Scan for the cell matching the given text and deliver its (X, Y) coordinate at center. 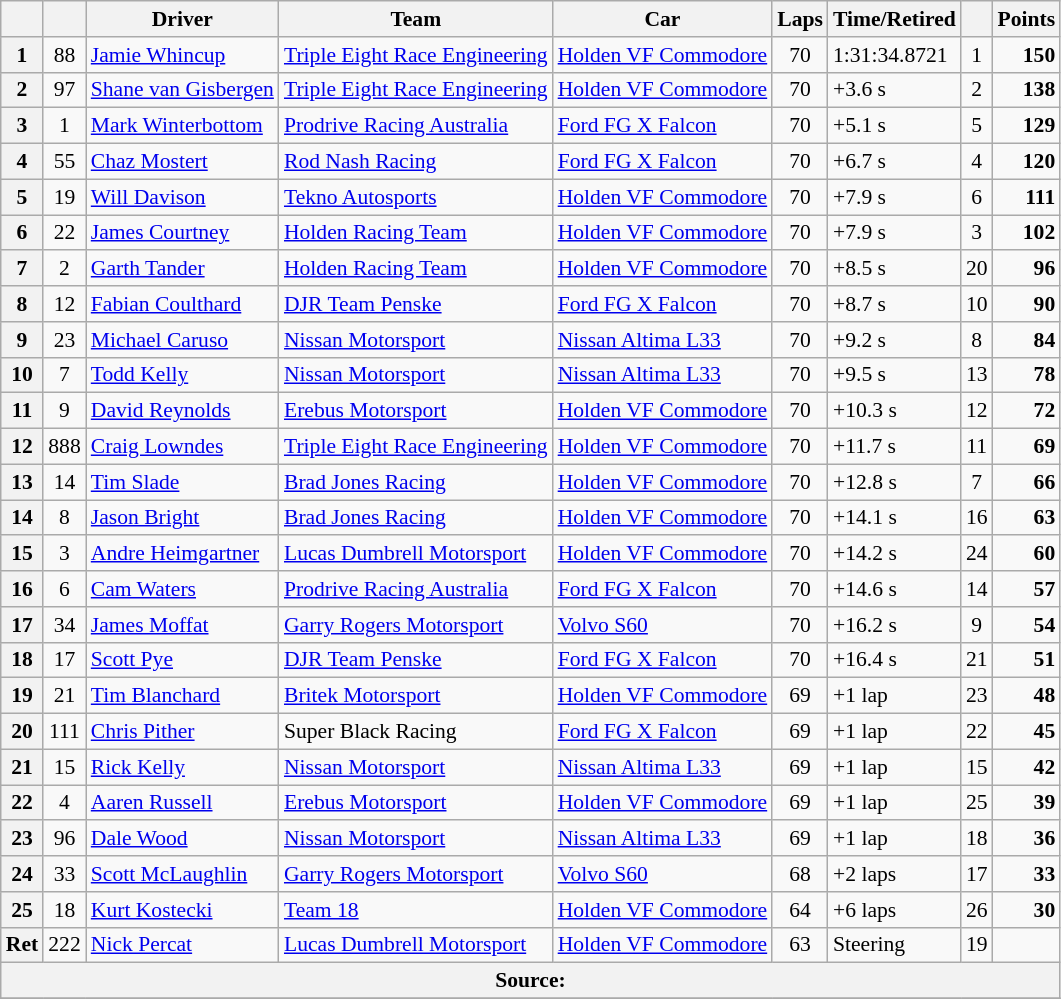
Mark Winterbottom (182, 126)
+3.6 s (894, 90)
Steering (894, 945)
+10.3 s (894, 411)
Todd Kelly (182, 375)
84 (1027, 340)
+6.7 s (894, 162)
Car (663, 19)
36 (1027, 839)
88 (64, 55)
Source: (530, 981)
1:31:34.8721 (894, 55)
James Courtney (182, 233)
+5.1 s (894, 126)
Team 18 (416, 910)
Dale Wood (182, 839)
Aaren Russell (182, 803)
97 (64, 90)
Cam Waters (182, 589)
Shane van Gisbergen (182, 90)
54 (1027, 625)
Fabian Coulthard (182, 304)
64 (800, 910)
Laps (800, 19)
Team (416, 19)
Garth Tander (182, 269)
+8.5 s (894, 269)
26 (977, 910)
Super Black Racing (416, 732)
+6 laps (894, 910)
Time/Retired (894, 19)
Michael Caruso (182, 340)
+12.8 s (894, 482)
42 (1027, 767)
Nick Percat (182, 945)
72 (1027, 411)
+14.2 s (894, 554)
Tekno Autosports (416, 197)
Will Davison (182, 197)
68 (800, 874)
34 (64, 625)
Tim Blanchard (182, 696)
129 (1027, 126)
90 (1027, 304)
60 (1027, 554)
48 (1027, 696)
66 (1027, 482)
+11.7 s (894, 447)
+16.4 s (894, 660)
Andre Heimgartner (182, 554)
57 (1027, 589)
Britek Motorsport (416, 696)
Jamie Whincup (182, 55)
102 (1027, 233)
+9.2 s (894, 340)
39 (1027, 803)
+16.2 s (894, 625)
222 (64, 945)
45 (1027, 732)
Kurt Kostecki (182, 910)
150 (1027, 55)
+14.1 s (894, 518)
78 (1027, 375)
Ret (22, 945)
+14.6 s (894, 589)
138 (1027, 90)
Chris Pither (182, 732)
+8.7 s (894, 304)
Tim Slade (182, 482)
55 (64, 162)
+9.5 s (894, 375)
Jason Bright (182, 518)
James Moffat (182, 625)
Craig Lowndes (182, 447)
Points (1027, 19)
30 (1027, 910)
Rick Kelly (182, 767)
120 (1027, 162)
Driver (182, 19)
Chaz Mostert (182, 162)
51 (1027, 660)
Scott Pye (182, 660)
888 (64, 447)
David Reynolds (182, 411)
Scott McLaughlin (182, 874)
Rod Nash Racing (416, 162)
+2 laps (894, 874)
